Find where the given text appears and provide that cell's center as (x, y) coordinate. 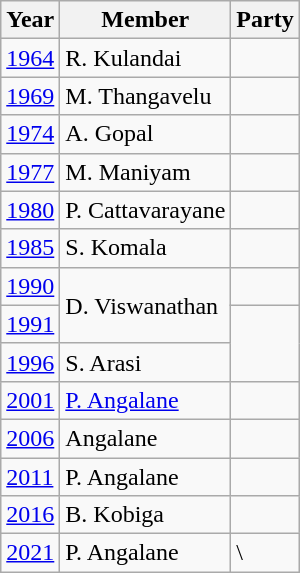
Member (146, 20)
2011 (30, 477)
S. Komala (146, 248)
S. Arasi (146, 362)
P. Cattavarayane (146, 210)
A. Gopal (146, 134)
1990 (30, 286)
M. Thangavelu (146, 96)
2001 (30, 400)
\ (265, 553)
1974 (30, 134)
1977 (30, 172)
Angalane (146, 438)
1991 (30, 324)
2006 (30, 438)
1985 (30, 248)
1964 (30, 58)
M. Maniyam (146, 172)
D. Viswanathan (146, 305)
Party (265, 20)
1969 (30, 96)
1980 (30, 210)
2016 (30, 515)
R. Kulandai (146, 58)
2021 (30, 553)
Year (30, 20)
B. Kobiga (146, 515)
1996 (30, 362)
